Capture the cell that displays the provided text and extract its (X, Y) central coordinate. 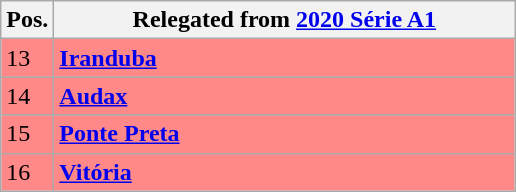
Ponte Preta (284, 134)
Iranduba (284, 58)
15 (28, 134)
Vitória (284, 172)
13 (28, 58)
Pos. (28, 20)
14 (28, 96)
Relegated from 2020 Série A1 (284, 20)
Audax (284, 96)
16 (28, 172)
